Capture the cell that displays the provided text and extract its [X, Y] central coordinate. 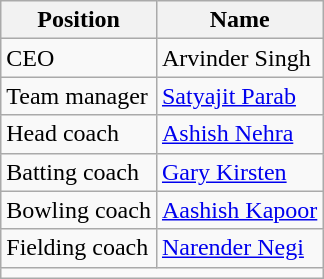
Ashish Nehra [239, 134]
Position [79, 20]
Head coach [79, 134]
Name [239, 20]
Fielding coach [79, 248]
Team manager [79, 96]
Aashish Kapoor [239, 210]
Narender Negi [239, 248]
Satyajit Parab [239, 96]
CEO [79, 58]
Batting coach [79, 172]
Gary Kirsten [239, 172]
Arvinder Singh [239, 58]
Bowling coach [79, 210]
